Search for the cell housing the specified text and yield its (X, Y) center coordinate. 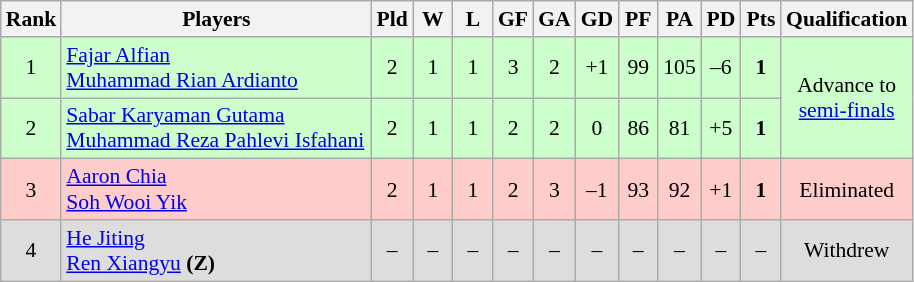
93 (638, 190)
Rank (32, 19)
81 (680, 128)
L (473, 19)
Withdrew (846, 250)
GA (554, 19)
PD (721, 19)
+5 (721, 128)
Players (216, 19)
Pld (392, 19)
4 (32, 250)
Pts (761, 19)
Qualification (846, 19)
92 (680, 190)
86 (638, 128)
0 (598, 128)
PF (638, 19)
GD (598, 19)
PA (680, 19)
W (433, 19)
He Jiting Ren Xiangyu (Z) (216, 250)
Eliminated (846, 190)
99 (638, 68)
Sabar Karyaman Gutama Muhammad Reza Pahlevi Isfahani (216, 128)
–6 (721, 68)
–1 (598, 190)
Advance to semi-finals (846, 98)
GF (513, 19)
Fajar Alfian Muhammad Rian Ardianto (216, 68)
105 (680, 68)
Aaron Chia Soh Wooi Yik (216, 190)
